Capture the cell that displays the provided text and extract its [x, y] central coordinate. 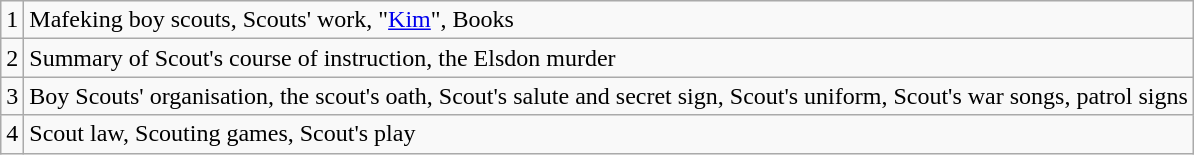
Scout law, Scouting games, Scout's play [608, 134]
Boy Scouts' organisation, the scout's oath, Scout's salute and secret sign, Scout's uniform, Scout's war songs, patrol signs [608, 96]
4 [12, 134]
1 [12, 20]
2 [12, 58]
3 [12, 96]
Summary of Scout's course of instruction, the Elsdon murder [608, 58]
Mafeking boy scouts, Scouts' work, "Kim", Books [608, 20]
